Find where the given text appears and provide that cell's center as (X, Y) coordinate. 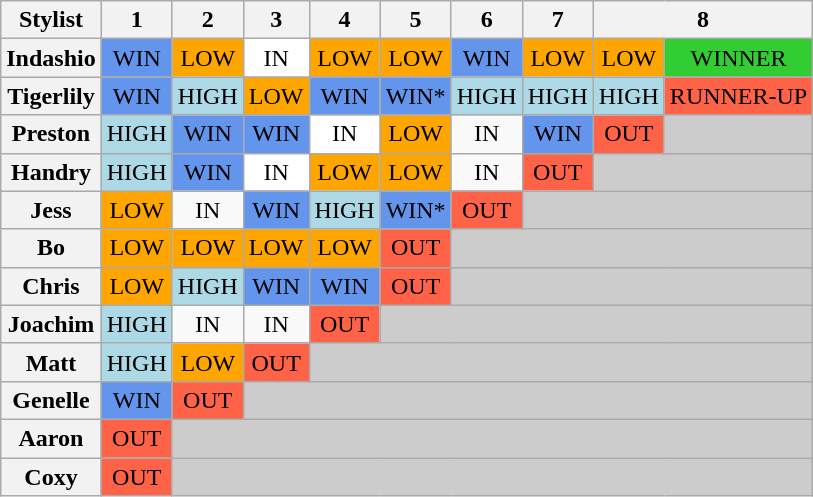
Matt (51, 362)
Joachim (51, 324)
Tigerlily (51, 96)
7 (558, 20)
4 (344, 20)
Jess (51, 210)
2 (208, 20)
6 (486, 20)
5 (416, 20)
Stylist (51, 20)
WINNER (738, 58)
Coxy (51, 477)
3 (276, 20)
Genelle (51, 400)
Aaron (51, 438)
Indashio (51, 58)
Bo (51, 248)
8 (702, 20)
Handry (51, 172)
Preston (51, 134)
RUNNER-UP (738, 96)
1 (136, 20)
Chris (51, 286)
